From the cell containing the given text, extract its center point as (x, y) coordinate. 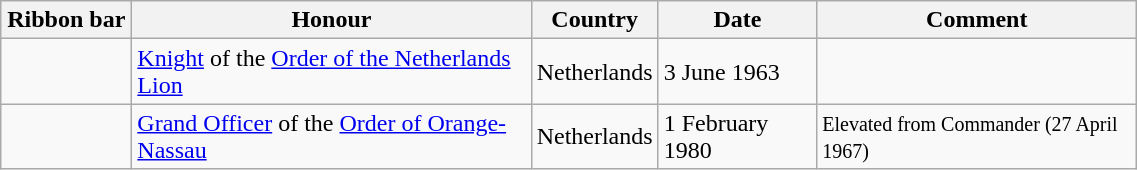
1 February 1980 (738, 136)
Honour (332, 20)
Country (594, 20)
Comment (977, 20)
3 June 1963 (738, 72)
Ribbon bar (66, 20)
Grand Officer of the Order of Orange-Nassau (332, 136)
Elevated from Commander (27 April 1967) (977, 136)
Date (738, 20)
Knight of the Order of the Netherlands Lion (332, 72)
